Scan for the cell matching the given text and deliver its [X, Y] coordinate at center. 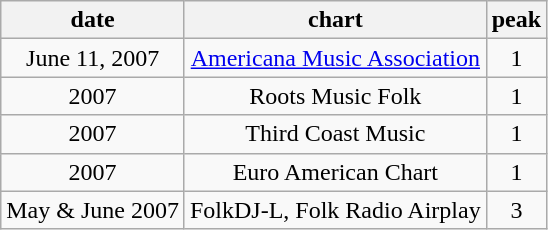
Euro American Chart [335, 172]
Roots Music Folk [335, 96]
date [93, 20]
FolkDJ-L, Folk Radio Airplay [335, 210]
chart [335, 20]
peak [516, 20]
June 11, 2007 [93, 58]
3 [516, 210]
Americana Music Association [335, 58]
May & June 2007 [93, 210]
Third Coast Music [335, 134]
